Capture the cell that displays the provided text and extract its [X, Y] central coordinate. 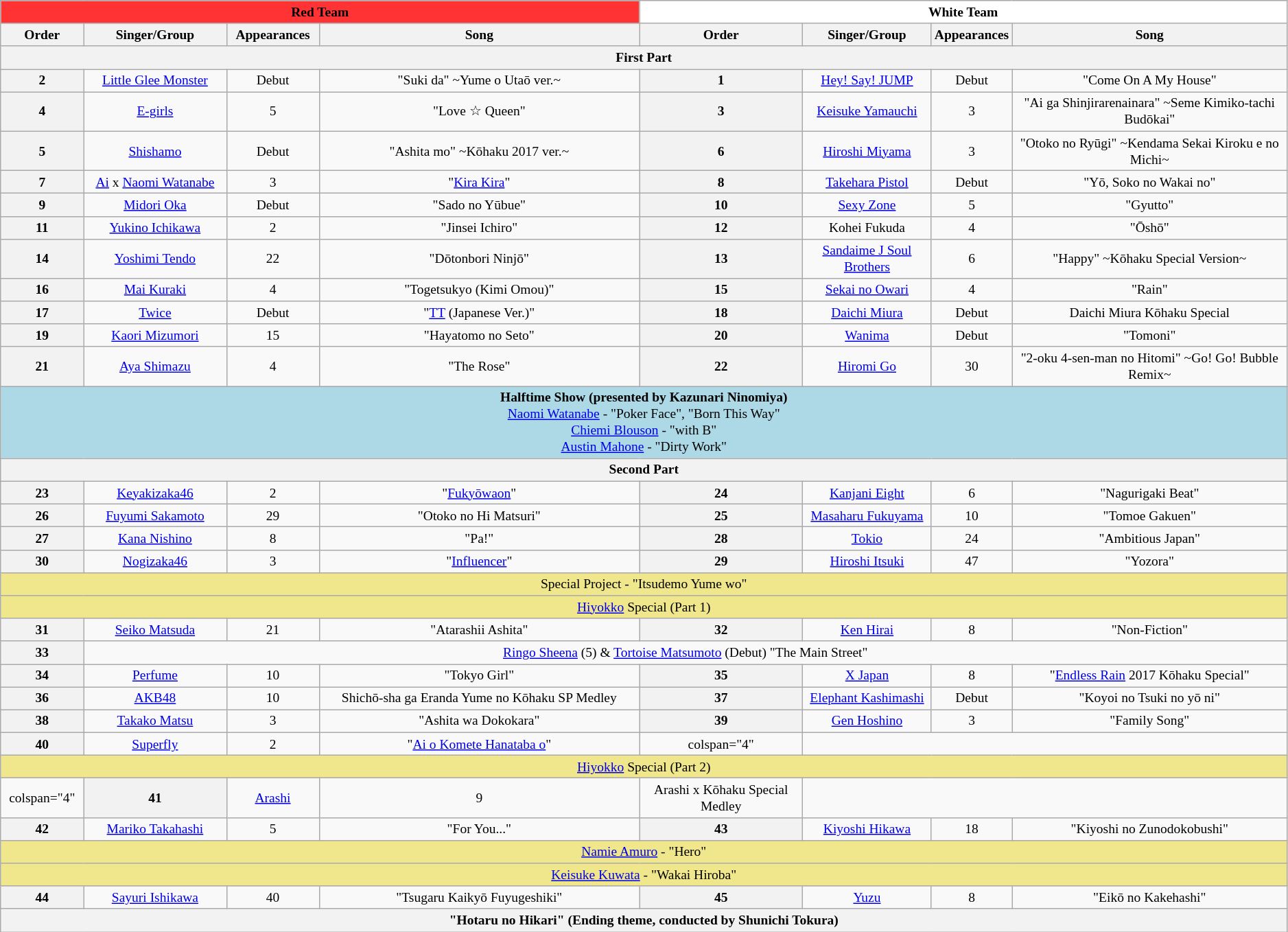
"Come On A My House" [1150, 81]
"Tomoni" [1150, 335]
Hiroshi Itsuki [867, 561]
Little Glee Monster [155, 81]
"Yō, Soko no Wakai no" [1150, 181]
"Endless Rain 2017 Kōhaku Special" [1150, 675]
39 [721, 721]
11 [43, 228]
"Influencer" [479, 561]
38 [43, 721]
"Tomoe Gakuen" [1150, 516]
35 [721, 675]
Seiko Matsuda [155, 630]
28 [721, 538]
32 [721, 630]
Gen Hoshino [867, 721]
Aya Shimazu [155, 366]
Ai x Naomi Watanabe [155, 181]
Superfly [155, 744]
Yuzu [867, 898]
Yoshimi Tendo [155, 258]
17 [43, 313]
Kanjani Eight [867, 493]
Daichi Miura Kōhaku Special [1150, 313]
1 [721, 81]
Special Project - "Itsudemo Yume wo" [644, 583]
19 [43, 335]
Namie Amuro - "Hero" [644, 851]
"Ai o Komete Hanataba o" [479, 744]
"TT (Japanese Ver.)" [479, 313]
Takako Matsu [155, 721]
"Family Song" [1150, 721]
45 [721, 898]
44 [43, 898]
"Hotaru no Hikari" (Ending theme, conducted by Shunichi Tokura) [644, 920]
Keisuke Kuwata - "Wakai Hiroba" [644, 874]
"Ōshō" [1150, 228]
"Gyutto" [1150, 205]
41 [155, 797]
47 [972, 561]
Hiroshi Miyama [867, 151]
Kohei Fukuda [867, 228]
First Part [644, 58]
Sexy Zone [867, 205]
36 [43, 699]
Halftime Show (presented by Kazunari Ninomiya)Naomi Watanabe - "Poker Face", "Born This Way"Chiemi Blouson - "with B"Austin Mahone - "Dirty Work" [644, 423]
"Eikō no Kakehashi" [1150, 898]
"Rain" [1150, 290]
"Atarashii Ashita" [479, 630]
"Fukyōwaon" [479, 493]
"Ashita wa Dokokara" [479, 721]
"Koyoi no Tsuki no yō ni" [1150, 699]
42 [43, 829]
Nogizaka46 [155, 561]
"Ashita mo" ~Kōhaku 2017 ver.~ [479, 151]
X Japan [867, 675]
12 [721, 228]
Midori Oka [155, 205]
Sandaime J Soul Brothers [867, 258]
"Ai ga Shinjirarenainara" ~Seme Kimiko-tachi Budōkai" [1150, 111]
43 [721, 829]
Ken Hirai [867, 630]
Arashi [273, 797]
Wanima [867, 335]
Yukino Ichikawa [155, 228]
23 [43, 493]
Daichi Miura [867, 313]
Arashi x Kōhaku Special Medley [721, 797]
Hiyokko Special (Part 2) [644, 767]
"Jinsei Ichiro" [479, 228]
Keyakizaka46 [155, 493]
"Hayatomo no Seto" [479, 335]
Masaharu Fukuyama [867, 516]
34 [43, 675]
"Kiyoshi no Zunodokobushi" [1150, 829]
Twice [155, 313]
20 [721, 335]
"Dōtonbori Ninjō" [479, 258]
7 [43, 181]
"Nagurigaki Beat" [1150, 493]
AKB48 [155, 699]
White Team [963, 12]
Takehara Pistol [867, 181]
Hiyokko Special (Part 1) [644, 607]
13 [721, 258]
Perfume [155, 675]
Red Team [320, 12]
"Suki da" ~Yume o Utaō ver.~ [479, 81]
Shishamo [155, 151]
31 [43, 630]
"Sado no Yūbue" [479, 205]
25 [721, 516]
Keisuke Yamauchi [867, 111]
26 [43, 516]
E-girls [155, 111]
"Otoko no Hi Matsuri" [479, 516]
"Tsugaru Kaikyō Fuyugeshiki" [479, 898]
16 [43, 290]
37 [721, 699]
Fuyumi Sakamoto [155, 516]
"Tokyo Girl" [479, 675]
Sayuri Ishikawa [155, 898]
"Ambitious Japan" [1150, 538]
"Happy" ~Kōhaku Special Version~ [1150, 258]
Shichō-sha ga Eranda Yume no Kōhaku SP Medley [479, 699]
"Non-Fiction" [1150, 630]
"Kira Kira" [479, 181]
Sekai no Owari [867, 290]
14 [43, 258]
"The Rose" [479, 366]
"Otoko no Ryūgi" ~Kendama Sekai Kiroku e no Michi~ [1150, 151]
27 [43, 538]
"Love ☆ Queen" [479, 111]
Ringo Sheena (5) & Tortoise Matsumoto (Debut) "The Main Street" [686, 652]
Hiromi Go [867, 366]
Mai Kuraki [155, 290]
"Yozora" [1150, 561]
"For You..." [479, 829]
Kana Nishino [155, 538]
"Pa!" [479, 538]
Tokio [867, 538]
Mariko Takahashi [155, 829]
33 [43, 652]
Elephant Kashimashi [867, 699]
Kiyoshi Hikawa [867, 829]
Hey! Say! JUMP [867, 81]
Second Part [644, 469]
Kaori Mizumori [155, 335]
"Togetsukyo (Kimi Omou)" [479, 290]
"2-oku 4-sen-man no Hitomi" ~Go! Go! Bubble Remix~ [1150, 366]
